Search for the cell housing the specified text and yield its (X, Y) center coordinate. 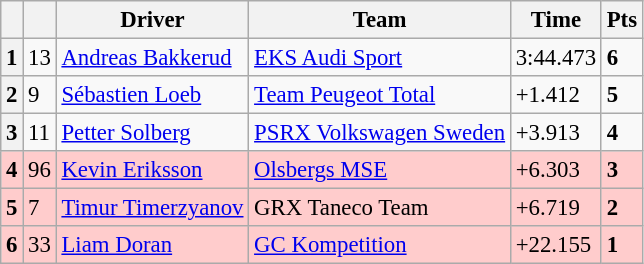
GC Kompetition (380, 245)
EKS Audi Sport (380, 58)
+22.155 (556, 245)
Team Peugeot Total (380, 95)
Liam Doran (152, 245)
+3.913 (556, 133)
Timur Timerzyanov (152, 208)
PSRX Volkswagen Sweden (380, 133)
11 (40, 133)
Andreas Bakkerud (152, 58)
Pts (622, 20)
Kevin Eriksson (152, 170)
13 (40, 58)
Sébastien Loeb (152, 95)
+6.303 (556, 170)
GRX Taneco Team (380, 208)
Petter Solberg (152, 133)
96 (40, 170)
7 (40, 208)
+6.719 (556, 208)
33 (40, 245)
Driver (152, 20)
9 (40, 95)
+1.412 (556, 95)
Time (556, 20)
Olsbergs MSE (380, 170)
3:44.473 (556, 58)
Team (380, 20)
